Locate the cell with the specified text and output its [x, y] center coordinate. 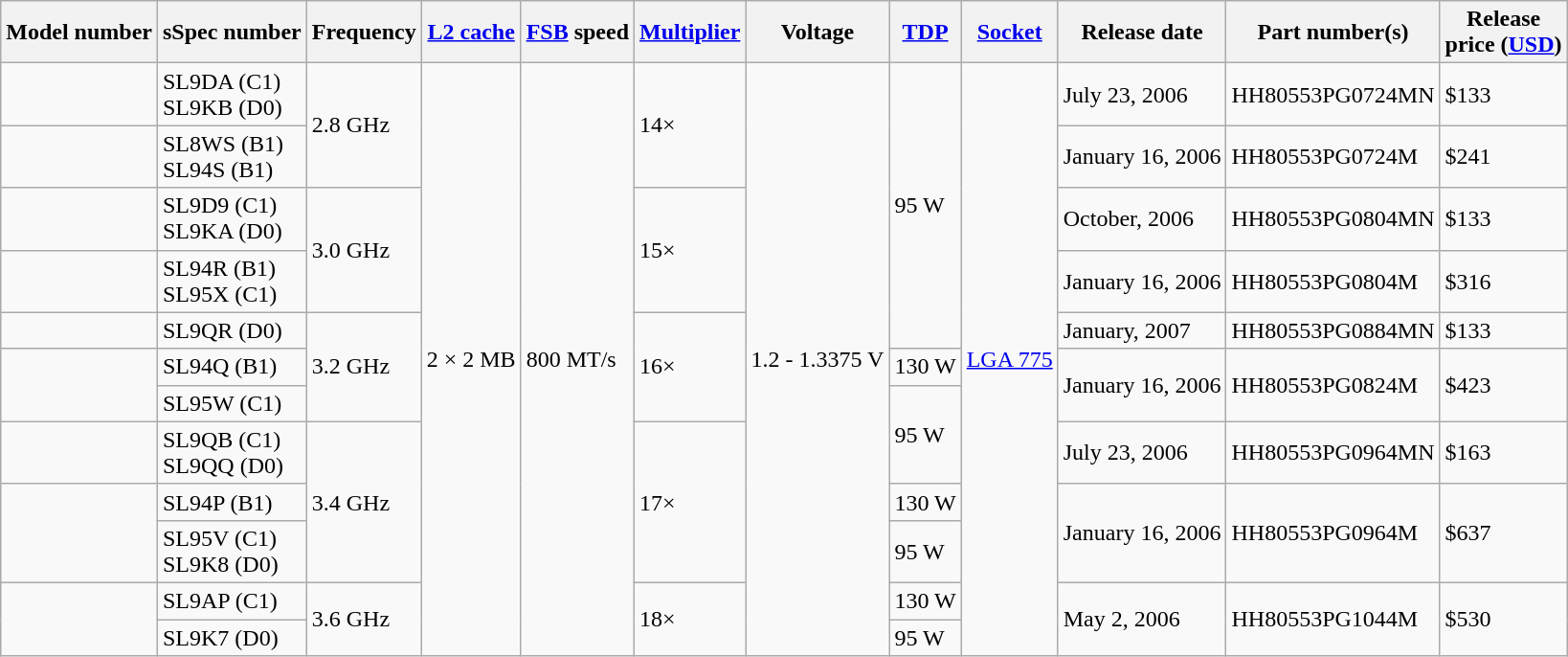
Voltage [818, 33]
SL9DA (C1)SL9KB (D0) [232, 94]
SL9QR (D0) [232, 330]
HH80553PG0824M [1333, 385]
Frequency [364, 33]
SL94Q (B1) [232, 367]
L2 cache [471, 33]
October, 2006 [1142, 218]
SL9D9 (C1)SL9KA (D0) [232, 218]
14× [690, 125]
18× [690, 619]
3.2 GHz [364, 367]
LGA 775 [1009, 360]
FSB speed [577, 33]
Model number [79, 33]
3.4 GHz [364, 502]
sSpec number [232, 33]
16× [690, 367]
HH80553PG0724M [1333, 157]
1.2 - 1.3375 V [818, 360]
$530 [1503, 619]
$423 [1503, 385]
Multiplier [690, 33]
2 × 2 MB [471, 360]
$637 [1503, 532]
SL9AP (C1) [232, 600]
HH80553PG0964M [1333, 532]
SL95W (C1) [232, 403]
Release date [1142, 33]
Socket [1009, 33]
HH80553PG0884MN [1333, 330]
3.6 GHz [364, 619]
15× [690, 250]
$316 [1503, 282]
Part number(s) [1333, 33]
17× [690, 502]
HH80553PG1044M [1333, 619]
SL9QB (C1)SL9QQ (D0) [232, 452]
SL9K7 (D0) [232, 637]
January, 2007 [1142, 330]
3.0 GHz [364, 250]
HH80553PG0804MN [1333, 218]
SL95V (C1)SL9K8 (D0) [232, 552]
TDP [925, 33]
Releaseprice (USD) [1503, 33]
800 MT/s [577, 360]
2.8 GHz [364, 125]
SL8WS (B1)SL94S (B1) [232, 157]
SL94R (B1)SL95X (C1) [232, 282]
SL94P (B1) [232, 502]
$163 [1503, 452]
HH80553PG0804M [1333, 282]
HH80553PG0724MN [1333, 94]
HH80553PG0964MN [1333, 452]
May 2, 2006 [1142, 619]
$241 [1503, 157]
